For the text-containing cell, return its midpoint in [X, Y] coordinate format. 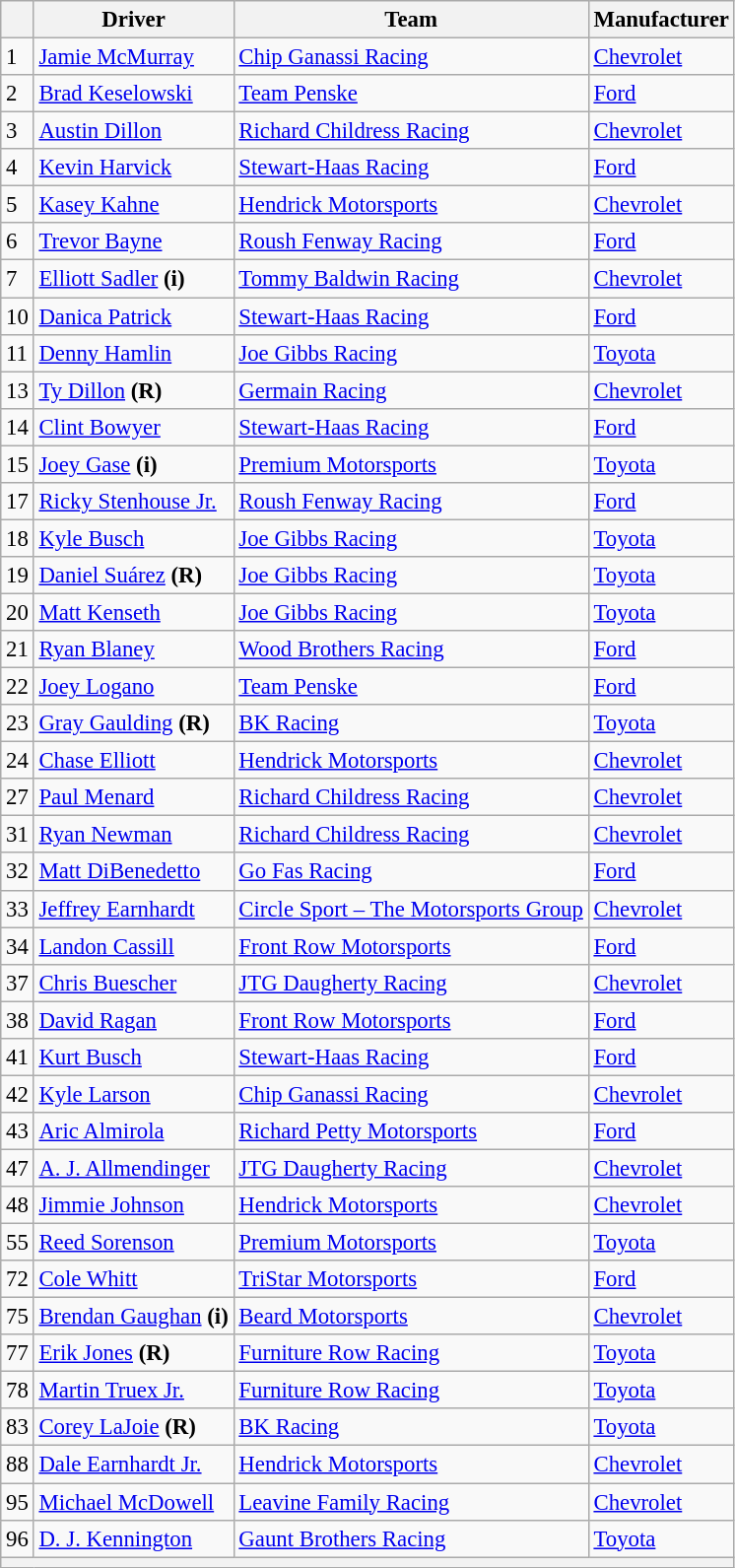
22 [18, 687]
Richard Petty Motorsports [411, 1131]
Elliott Sadler (i) [134, 279]
43 [18, 1131]
75 [18, 1317]
32 [18, 872]
42 [18, 1094]
Austin Dillon [134, 131]
11 [18, 353]
Gray Gaulding (R) [134, 723]
77 [18, 1353]
TriStar Motorsports [411, 1279]
13 [18, 390]
Matt DiBenedetto [134, 872]
Leavine Family Racing [411, 1502]
24 [18, 761]
Jimmie Johnson [134, 1205]
55 [18, 1243]
33 [18, 909]
Reed Sorenson [134, 1243]
2 [18, 94]
34 [18, 946]
Corey LaJoie (R) [134, 1428]
Clint Bowyer [134, 427]
Chase Elliott [134, 761]
Dale Earnhardt Jr. [134, 1465]
Jamie McMurray [134, 57]
20 [18, 612]
83 [18, 1428]
Ryan Newman [134, 835]
Tommy Baldwin Racing [411, 279]
D. J. Kennington [134, 1538]
Michael McDowell [134, 1502]
Brendan Gaughan (i) [134, 1317]
96 [18, 1538]
Ricky Stenhouse Jr. [134, 502]
95 [18, 1502]
Martin Truex Jr. [134, 1391]
A. J. Allmendinger [134, 1168]
78 [18, 1391]
23 [18, 723]
Cole Whitt [134, 1279]
David Ragan [134, 1020]
5 [18, 205]
Aric Almirola [134, 1131]
47 [18, 1168]
3 [18, 131]
Kyle Busch [134, 538]
Manufacturer [661, 20]
21 [18, 649]
Kurt Busch [134, 1057]
27 [18, 797]
Brad Keselowski [134, 94]
Denny Hamlin [134, 353]
38 [18, 1020]
Paul Menard [134, 797]
Trevor Bayne [134, 241]
19 [18, 576]
Ryan Blaney [134, 649]
31 [18, 835]
15 [18, 464]
48 [18, 1205]
Landon Cassill [134, 946]
Go Fas Racing [411, 872]
37 [18, 983]
Joey Gase (i) [134, 464]
7 [18, 279]
Kevin Harvick [134, 168]
6 [18, 241]
Danica Patrick [134, 316]
Chris Buescher [134, 983]
41 [18, 1057]
Germain Racing [411, 390]
Joey Logano [134, 687]
Team [411, 20]
Wood Brothers Racing [411, 649]
Daniel Suárez (R) [134, 576]
14 [18, 427]
18 [18, 538]
4 [18, 168]
Jeffrey Earnhardt [134, 909]
88 [18, 1465]
72 [18, 1279]
Beard Motorsports [411, 1317]
Erik Jones (R) [134, 1353]
Kyle Larson [134, 1094]
10 [18, 316]
17 [18, 502]
Kasey Kahne [134, 205]
Circle Sport – The Motorsports Group [411, 909]
Matt Kenseth [134, 612]
1 [18, 57]
Gaunt Brothers Racing [411, 1538]
Driver [134, 20]
Ty Dillon (R) [134, 390]
